Locate the cell with the specified text and output its (X, Y) center coordinate. 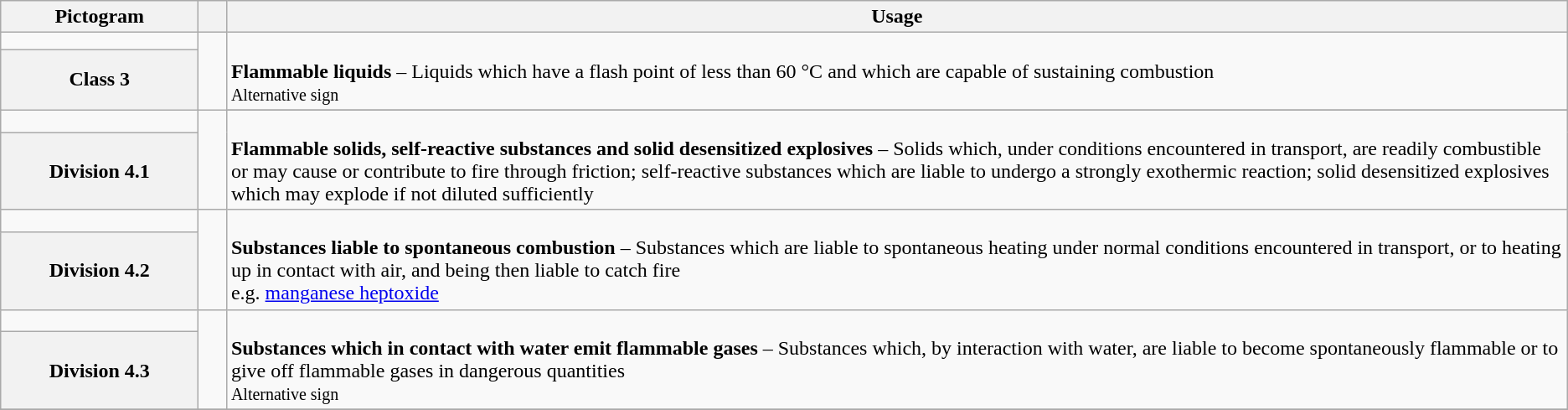
Division 4.3 (100, 371)
Division 4.1 (100, 171)
Pictogram (100, 17)
Division 4.2 (100, 271)
Usage (896, 17)
Flammable liquids – Liquids which have a flash point of less than 60 °C and which are capable of sustaining combustion Alternative sign (896, 71)
Class 3 (100, 80)
